Find where the given text appears and provide that cell's center as (x, y) coordinate. 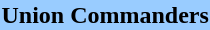
Union Commanders (105, 15)
